Scan for the cell matching the given text and deliver its [X, Y] coordinate at center. 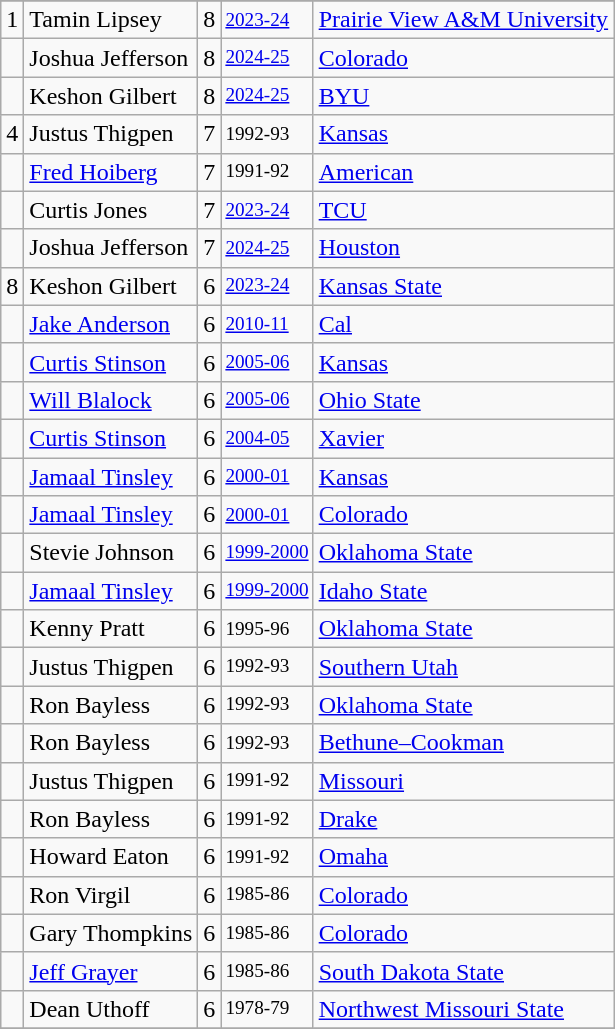
Will Blalock [111, 400]
Gary Thompkins [111, 933]
Kenny Pratt [111, 629]
Kansas State [463, 286]
Cal [463, 324]
Southern Utah [463, 667]
4 [12, 134]
American [463, 172]
TCU [463, 210]
Dean Uthoff [111, 1009]
Missouri [463, 781]
Northwest Missouri State [463, 1009]
2004-05 [267, 438]
BYU [463, 96]
South Dakota State [463, 971]
2010-11 [267, 324]
Omaha [463, 857]
Bethune–Cookman [463, 743]
Tamin Lipsey [111, 20]
1978-79 [267, 1009]
1 [12, 20]
Fred Hoiberg [111, 172]
Ron Virgil [111, 895]
Stevie Johnson [111, 553]
Xavier [463, 438]
Prairie View A&M University [463, 20]
Houston [463, 248]
1995-96 [267, 629]
Jeff Grayer [111, 971]
Howard Eaton [111, 857]
Jake Anderson [111, 324]
Ohio State [463, 400]
Drake [463, 819]
Idaho State [463, 591]
Curtis Jones [111, 210]
